Return (x, y) of the center of cell containing provided text 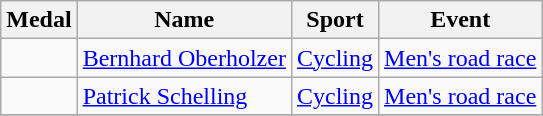
Medal (39, 20)
Sport (334, 20)
Event (460, 20)
Patrick Schelling (184, 96)
Bernhard Oberholzer (184, 58)
Name (184, 20)
